Locate the cell with the specified text and output its (X, Y) center coordinate. 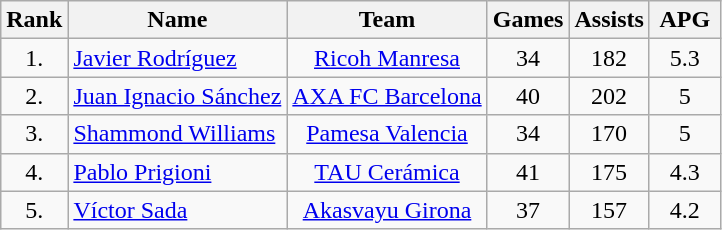
TAU Cerámica (387, 172)
40 (528, 96)
Shammond Williams (178, 134)
5.3 (684, 58)
202 (609, 96)
AXA FC Barcelona (387, 96)
1. (34, 58)
4.2 (684, 210)
4.3 (684, 172)
37 (528, 210)
2. (34, 96)
3. (34, 134)
Name (178, 20)
Assists (609, 20)
APG (684, 20)
Ricoh Manresa (387, 58)
Akasvayu Girona (387, 210)
Pablo Prigioni (178, 172)
Javier Rodríguez (178, 58)
5. (34, 210)
Pamesa Valencia (387, 134)
Víctor Sada (178, 210)
Team (387, 20)
182 (609, 58)
41 (528, 172)
Games (528, 20)
Rank (34, 20)
170 (609, 134)
175 (609, 172)
Juan Ignacio Sánchez (178, 96)
4. (34, 172)
157 (609, 210)
